Extract the (x, y) coordinate from the center of the cell holding the provided text.  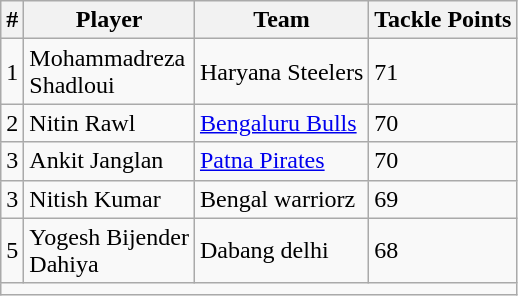
5 (12, 250)
Bengaluru Bulls (281, 123)
# (12, 20)
Player (110, 20)
2 (12, 123)
Nitish Kumar (110, 199)
MohammadrezaShadloui (110, 72)
Bengal warriorz (281, 199)
Ankit Janglan (110, 161)
Tackle Points (443, 20)
1 (12, 72)
Patna Pirates (281, 161)
69 (443, 199)
Dabang delhi (281, 250)
Yogesh BijenderDahiya (110, 250)
71 (443, 72)
Nitin Rawl (110, 123)
68 (443, 250)
Team (281, 20)
Haryana Steelers (281, 72)
